Extract the [x, y] coordinate from the center of the cell holding the provided text.  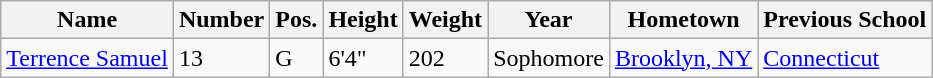
13 [221, 58]
Weight [445, 20]
Terrence Samuel [88, 58]
Pos. [296, 20]
Hometown [683, 20]
202 [445, 58]
Sophomore [549, 58]
G [296, 58]
6'4" [363, 58]
Height [363, 20]
Name [88, 20]
Number [221, 20]
Previous School [845, 20]
Brooklyn, NY [683, 58]
Year [549, 20]
Connecticut [845, 58]
